Return the (X, Y) coordinate for the center point of the cell that contains the specified text.  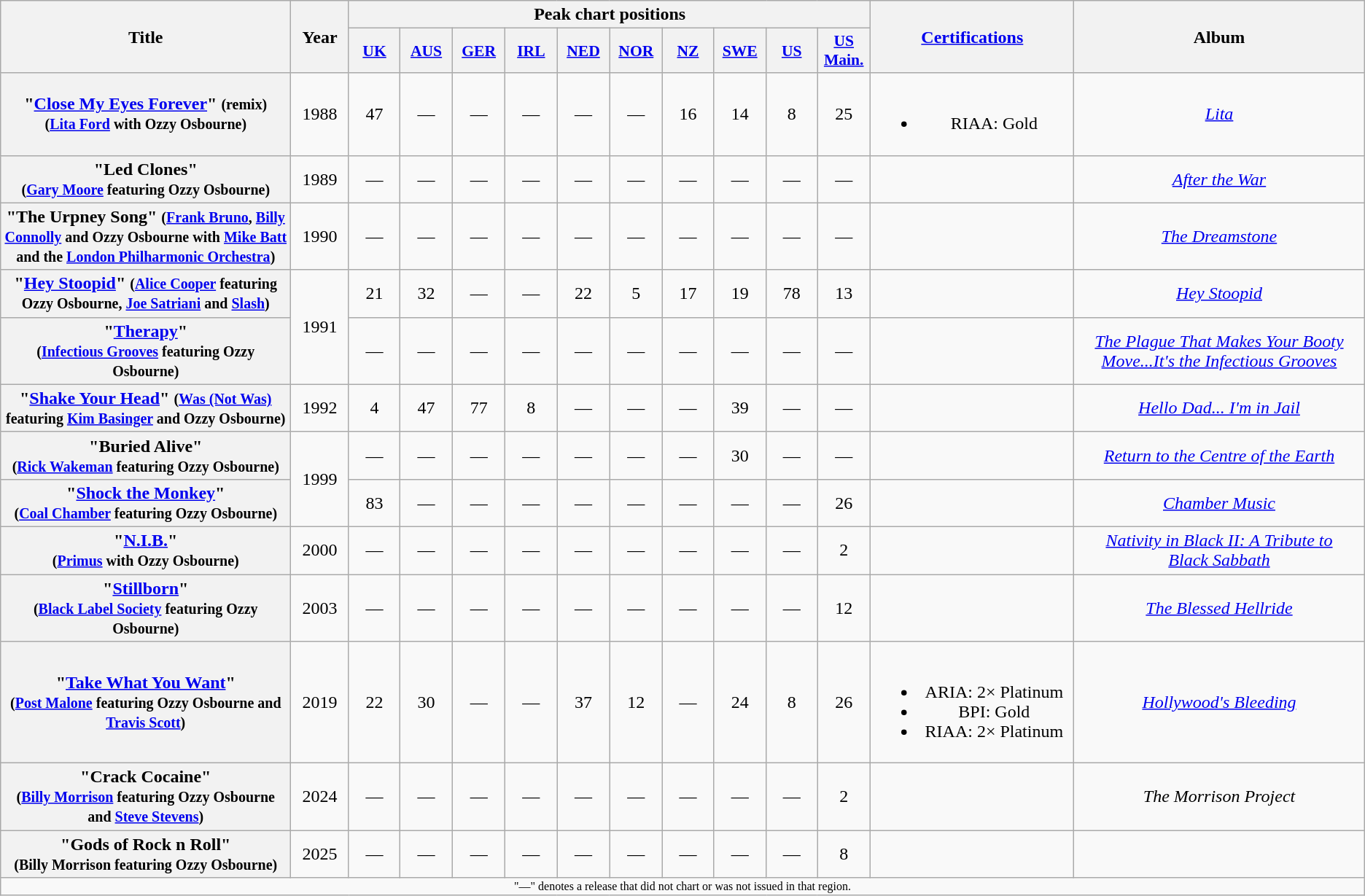
ARIA: 2× PlatinumBPI: GoldRIAA: 2× Platinum (973, 703)
17 (688, 293)
2025 (320, 854)
"Buried Alive"(Rick Wakeman featuring Ozzy Osbourne) (146, 455)
RIAA: Gold (973, 114)
21 (374, 293)
Return to the Centre of the Earth (1219, 455)
"Shock the Monkey"(Coal Chamber featuring Ozzy Osbourne) (146, 503)
1990 (320, 236)
1988 (320, 114)
UK (374, 51)
"Crack Cocaine"(Billy Morrison featuring Ozzy Osbourne and Steve Stevens) (146, 797)
Album (1219, 36)
4 (374, 408)
"Therapy"(Infectious Grooves featuring Ozzy Osbourne) (146, 351)
"Gods of Rock n Roll"(Billy Morrison featuring Ozzy Osbourne) (146, 854)
USMain. (843, 51)
Hollywood's Bleeding (1219, 703)
"Shake Your Head" (Was (Not Was)featuring Kim Basinger and Ozzy Osbourne) (146, 408)
IRL (531, 51)
NZ (688, 51)
The Morrison Project (1219, 797)
AUS (427, 51)
NED (583, 51)
2003 (320, 608)
Nativity in Black II: A Tribute toBlack Sabbath (1219, 550)
39 (739, 408)
1991 (320, 327)
19 (739, 293)
Certifications (973, 36)
"Close My Eyes Forever" (remix)(Lita Ford with Ozzy Osbourne) (146, 114)
1989 (320, 179)
37 (583, 703)
2000 (320, 550)
"—" denotes a release that did not chart or was not issued in that region. (682, 887)
"N.I.B."(Primus with Ozzy Osbourne) (146, 550)
US (792, 51)
1992 (320, 408)
83 (374, 503)
13 (843, 293)
77 (478, 408)
1999 (320, 479)
GER (478, 51)
Lita (1219, 114)
"Take What You Want"(Post Malone featuring Ozzy Osbourne and Travis Scott) (146, 703)
The Plague That Makes Your BootyMove...It's the Infectious Grooves (1219, 351)
78 (792, 293)
2019 (320, 703)
25 (843, 114)
2024 (320, 797)
The Dreamstone (1219, 236)
14 (739, 114)
"Stillborn"(Black Label Society featuring Ozzy Osbourne) (146, 608)
SWE (739, 51)
24 (739, 703)
"The Urpney Song" (Frank Bruno, BillyConnolly and Ozzy Osbourne with Mike Battand the London Philharmonic Orchestra) (146, 236)
Title (146, 36)
"Led Clones"(Gary Moore featuring Ozzy Osbourne) (146, 179)
5 (636, 293)
Hello Dad... I'm in Jail (1219, 408)
NOR (636, 51)
32 (427, 293)
Year (320, 36)
Peak chart positions (610, 15)
Chamber Music (1219, 503)
"Hey Stoopid" (Alice Cooper featuringOzzy Osbourne, Joe Satriani and Slash) (146, 293)
Hey Stoopid (1219, 293)
16 (688, 114)
After the War (1219, 179)
The Blessed Hellride (1219, 608)
